Identify which cell holds the provided text, then report its (x, y) central coordinate. 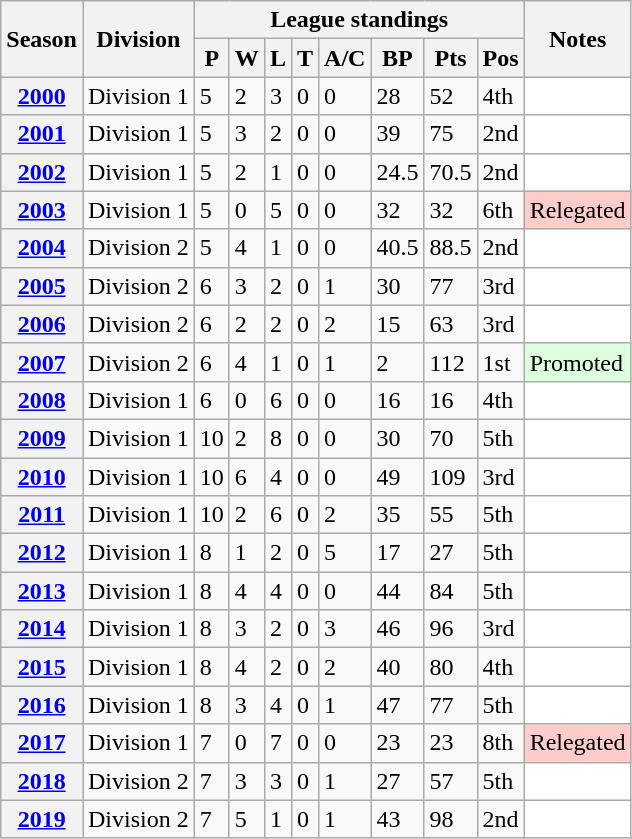
43 (398, 819)
35 (398, 515)
2003 (42, 210)
63 (450, 324)
2001 (42, 134)
1st (500, 362)
40.5 (398, 248)
84 (450, 591)
8th (500, 743)
44 (398, 591)
2006 (42, 324)
46 (398, 629)
BP (398, 58)
17 (398, 553)
P (212, 58)
2007 (42, 362)
2005 (42, 286)
49 (398, 477)
70 (450, 438)
28 (398, 96)
L (278, 58)
39 (398, 134)
A/C (345, 58)
2013 (42, 591)
88.5 (450, 248)
2017 (42, 743)
2019 (42, 819)
Season (42, 39)
112 (450, 362)
Pts (450, 58)
75 (450, 134)
40 (398, 667)
57 (450, 781)
W (246, 58)
52 (450, 96)
2016 (42, 705)
98 (450, 819)
2018 (42, 781)
2004 (42, 248)
2008 (42, 400)
2009 (42, 438)
2010 (42, 477)
2000 (42, 96)
80 (450, 667)
Promoted (578, 362)
24.5 (398, 172)
6th (500, 210)
47 (398, 705)
55 (450, 515)
T (304, 58)
15 (398, 324)
96 (450, 629)
Notes (578, 39)
109 (450, 477)
2012 (42, 553)
2002 (42, 172)
2011 (42, 515)
Division (138, 39)
2015 (42, 667)
Pos (500, 58)
70.5 (450, 172)
League standings (359, 20)
2014 (42, 629)
